Identify which cell holds the provided text, then report its (X, Y) central coordinate. 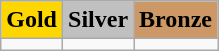
Gold (32, 20)
Bronze (176, 20)
Silver (98, 20)
